Identify which cell holds the provided text, then report its (x, y) central coordinate. 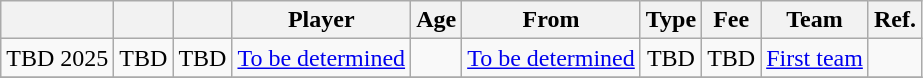
TBD 2025 (58, 58)
First team (815, 58)
Age (436, 20)
Type (670, 20)
Ref. (894, 20)
Fee (732, 20)
From (552, 20)
Player (322, 20)
Team (815, 20)
